Detect which cell encompasses the target text, then output its (x, y) center coordinate. 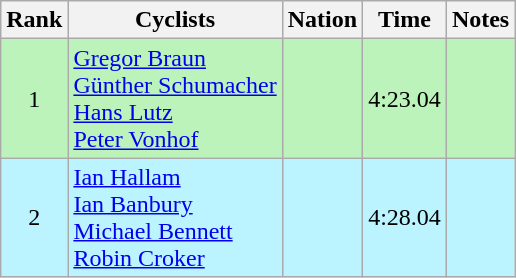
4:23.04 (405, 98)
Time (405, 20)
Gregor BraunGünther SchumacherHans LutzPeter Vonhof (175, 98)
Notes (480, 20)
2 (34, 218)
Nation (322, 20)
Cyclists (175, 20)
1 (34, 98)
Ian HallamIan BanburyMichael BennettRobin Croker (175, 218)
4:28.04 (405, 218)
Rank (34, 20)
